Provide the (x, y) coordinate of the cell's center where the given text is located.  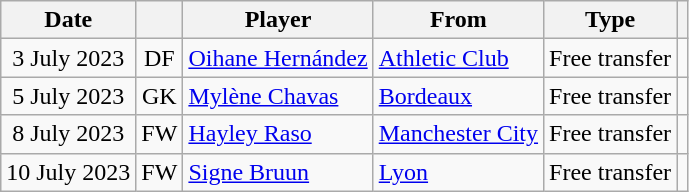
Oihane Hernández (278, 58)
8 July 2023 (68, 134)
5 July 2023 (68, 96)
3 July 2023 (68, 58)
Signe Bruun (278, 172)
Player (278, 20)
From (458, 20)
Hayley Raso (278, 134)
Mylène Chavas (278, 96)
GK (160, 96)
Lyon (458, 172)
Type (610, 20)
Bordeaux (458, 96)
10 July 2023 (68, 172)
Manchester City (458, 134)
DF (160, 58)
Date (68, 20)
Athletic Club (458, 58)
